Determine the [x, y] coordinate at the center of the cell enclosing the given text.  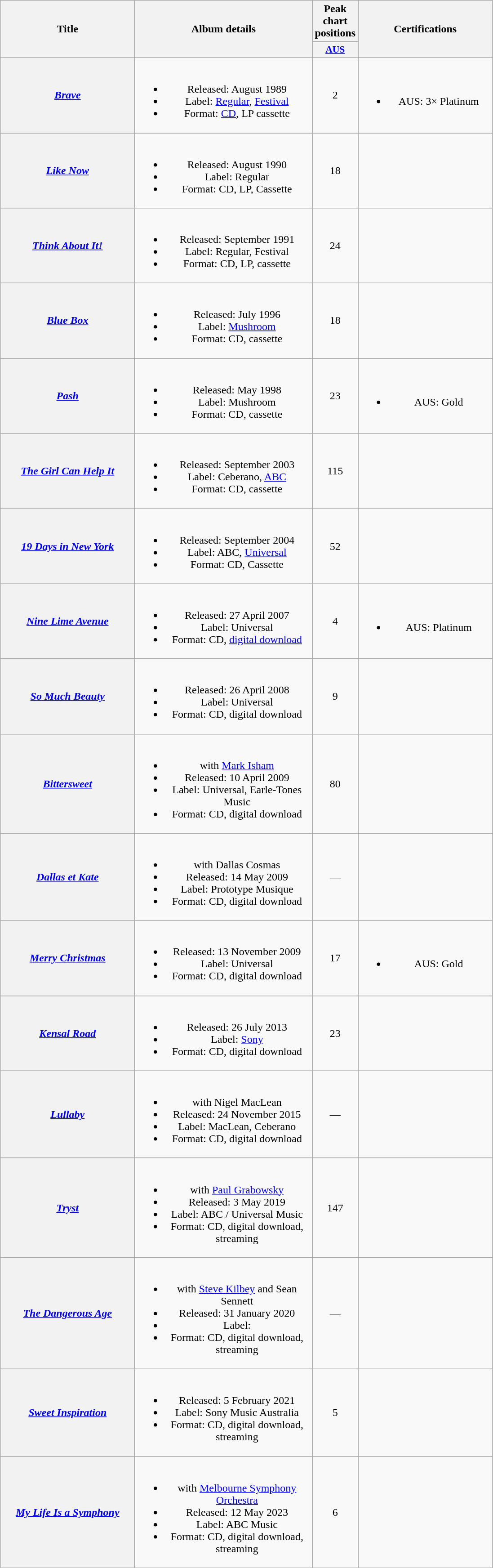
with Mark IshamReleased: 10 April 2009Label: Universal, Earle-Tones MusicFormat: CD, digital download [224, 783]
with Dallas CosmasReleased: 14 May 2009Label: Prototype MusiqueFormat: CD, digital download [224, 877]
AUS [335, 50]
Nine Lime Avenue [67, 621]
5 [335, 1412]
AUS: 3× Platinum [425, 95]
19 Days in New York [67, 546]
Certifications [425, 29]
Tryst [67, 1208]
with Nigel MacLeanReleased: 24 November 2015Label: MacLean, CeberanoFormat: CD, digital download [224, 1114]
Released: 27 April 2007Label: UniversalFormat: CD, digital download [224, 621]
Released: 26 April 2008Label: UniversalFormat: CD, digital download [224, 696]
AUS: Platinum [425, 621]
Released: August 1989Label: Regular, FestivalFormat: CD, LP cassette [224, 95]
Bittersweet [67, 783]
6 [335, 1512]
147 [335, 1208]
Released: September 2003Label: Ceberano, ABCFormat: CD, cassette [224, 471]
My Life Is a Symphony [67, 1512]
Released: May 1998Label: MushroomFormat: CD, cassette [224, 396]
Released: 13 November 2009Label: UniversalFormat: CD, digital download [224, 958]
Lullaby [67, 1114]
52 [335, 546]
Released: September 1991Label: Regular, FestivalFormat: CD, LP, cassette [224, 246]
Pash [67, 396]
Title [67, 29]
Merry Christmas [67, 958]
Peak chart positions [335, 21]
Released: September 2004Label: ABC, UniversalFormat: CD, Cassette [224, 546]
Dallas et Kate [67, 877]
Brave [67, 95]
115 [335, 471]
The Girl Can Help It [67, 471]
24 [335, 246]
Think About It! [67, 246]
Released: 5 February 2021Label: Sony Music AustraliaFormat: CD, digital download, streaming [224, 1412]
4 [335, 621]
Released: August 1990Label: RegularFormat: CD, LP, Cassette [224, 171]
Like Now [67, 171]
Sweet Inspiration [67, 1412]
9 [335, 696]
with Melbourne Symphony OrchestraReleased: 12 May 2023Label: ABC MusicFormat: CD, digital download, streaming [224, 1512]
80 [335, 783]
So Much Beauty [67, 696]
with Paul GrabowskyReleased: 3 May 2019Label: ABC / Universal MusicFormat: CD, digital download, streaming [224, 1208]
Kensal Road [67, 1033]
17 [335, 958]
Blue Box [67, 321]
The Dangerous Age [67, 1313]
Released: 26 July 2013Label: SonyFormat: CD, digital download [224, 1033]
Album details [224, 29]
2 [335, 95]
Released: July 1996Label: MushroomFormat: CD, cassette [224, 321]
with Steve Kilbey and Sean SennettReleased: 31 January 2020Label:Format: CD, digital download, streaming [224, 1313]
